Scan for the cell matching the given text and deliver its [X, Y] coordinate at center. 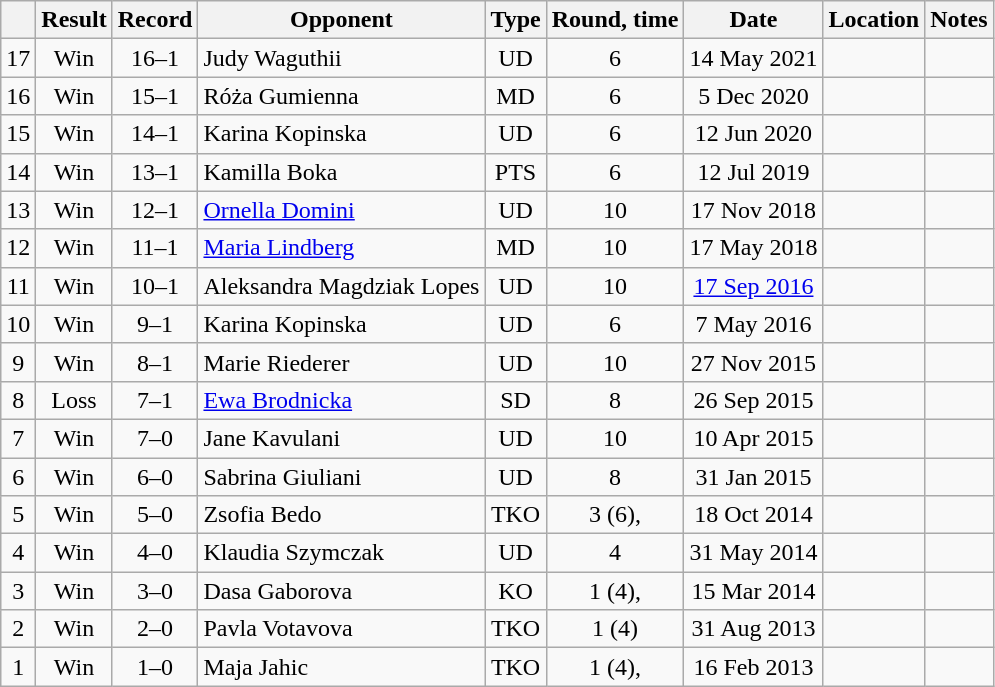
13–1 [155, 172]
Aleksandra Magdziak Lopes [342, 286]
31 May 2014 [754, 553]
7–1 [155, 400]
Record [155, 20]
4–0 [155, 553]
2 [18, 629]
7 May 2016 [754, 324]
1 [18, 667]
3 (6), [615, 515]
Ornella Domini [342, 210]
31 Aug 2013 [754, 629]
14 May 2021 [754, 58]
7 [18, 438]
Date [754, 20]
SD [516, 400]
5–0 [155, 515]
14 [18, 172]
10 Apr 2015 [754, 438]
14–1 [155, 134]
Maja Jahic [342, 667]
Pavla Votavova [342, 629]
13 [18, 210]
Location [874, 20]
17 Sep 2016 [754, 286]
Dasa Gaborova [342, 591]
12 Jul 2019 [754, 172]
11–1 [155, 248]
7–0 [155, 438]
2–0 [155, 629]
16 Feb 2013 [754, 667]
12 Jun 2020 [754, 134]
27 Nov 2015 [754, 362]
12 [18, 248]
3 [18, 591]
Result [74, 20]
18 Oct 2014 [754, 515]
Klaudia Szymczak [342, 553]
15–1 [155, 96]
17 May 2018 [754, 248]
Maria Lindberg [342, 248]
Ewa Brodnicka [342, 400]
Sabrina Giuliani [342, 477]
5 Dec 2020 [754, 96]
Notes [959, 20]
PTS [516, 172]
Jane Kavulani [342, 438]
Kamilla Boka [342, 172]
Loss [74, 400]
Judy Waguthii [342, 58]
26 Sep 2015 [754, 400]
17 [18, 58]
Round, time [615, 20]
Type [516, 20]
5 [18, 515]
1–0 [155, 667]
6–0 [155, 477]
12–1 [155, 210]
Zsofia Bedo [342, 515]
16–1 [155, 58]
8–1 [155, 362]
16 [18, 96]
KO [516, 591]
Opponent [342, 20]
9 [18, 362]
9–1 [155, 324]
15 [18, 134]
1 (4) [615, 629]
15 Mar 2014 [754, 591]
Marie Riederer [342, 362]
Róża Gumienna [342, 96]
11 [18, 286]
10–1 [155, 286]
17 Nov 2018 [754, 210]
3–0 [155, 591]
31 Jan 2015 [754, 477]
